Search for the cell housing the specified text and yield its (X, Y) center coordinate. 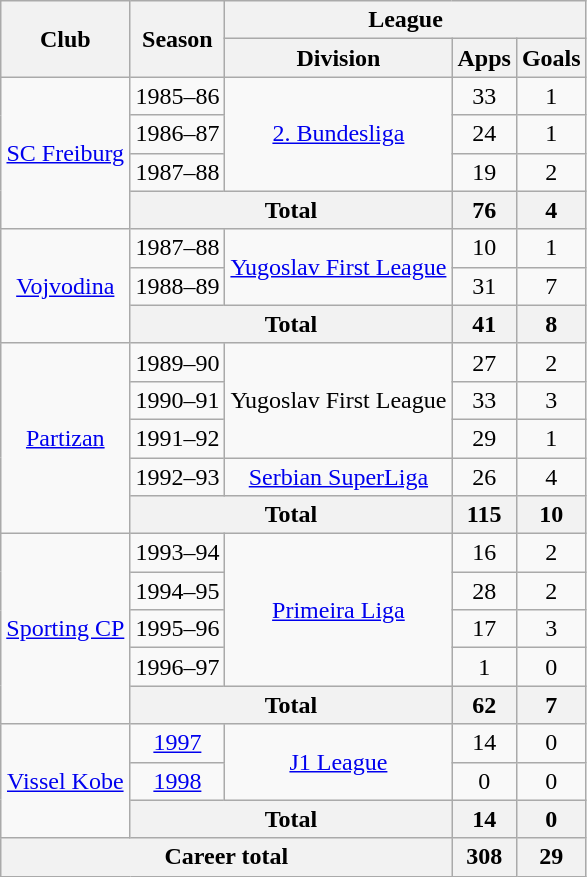
27 (484, 362)
31 (484, 286)
1988–89 (178, 286)
1996–97 (178, 667)
Serbian SuperLiga (338, 477)
26 (484, 477)
Club (66, 39)
1989–90 (178, 362)
Division (338, 58)
8 (551, 324)
Goals (551, 58)
J1 League (338, 762)
Partizan (66, 438)
1994–95 (178, 591)
28 (484, 591)
Sporting CP (66, 629)
19 (484, 172)
1986–87 (178, 134)
115 (484, 515)
Primeira Liga (338, 610)
1998 (178, 781)
1985–86 (178, 96)
Season (178, 39)
Vissel Kobe (66, 781)
1997 (178, 743)
1990–91 (178, 400)
Career total (226, 857)
24 (484, 134)
76 (484, 210)
Apps (484, 58)
17 (484, 629)
SC Freiburg (66, 153)
1993–94 (178, 553)
1995–96 (178, 629)
1992–93 (178, 477)
41 (484, 324)
16 (484, 553)
62 (484, 705)
1991–92 (178, 438)
308 (484, 857)
Vojvodina (66, 286)
League (406, 20)
2. Bundesliga (338, 134)
